For the text-containing cell, return its midpoint in [x, y] coordinate format. 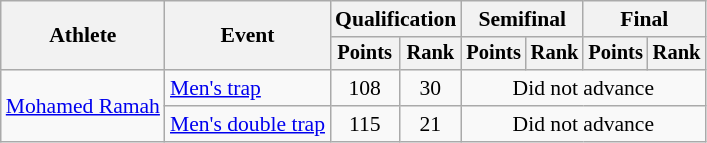
Event [248, 36]
21 [430, 124]
Semifinal [522, 19]
Mohamed Ramah [83, 106]
Athlete [83, 36]
Qualification [396, 19]
Men's trap [248, 88]
Men's double trap [248, 124]
115 [364, 124]
108 [364, 88]
Final [644, 19]
30 [430, 88]
